Return the [x, y] coordinate for the center point of the cell that contains the specified text.  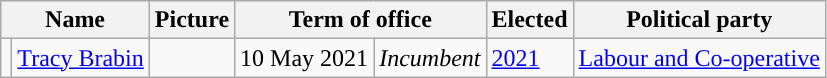
Name [76, 20]
Tracy Brabin [81, 58]
Incumbent [430, 58]
Picture [192, 20]
Term of office [360, 20]
10 May 2021 [304, 58]
Elected [530, 20]
2021 [530, 58]
Political party [699, 20]
Labour and Co-operative [699, 58]
